Search for the cell housing the specified text and yield its [x, y] center coordinate. 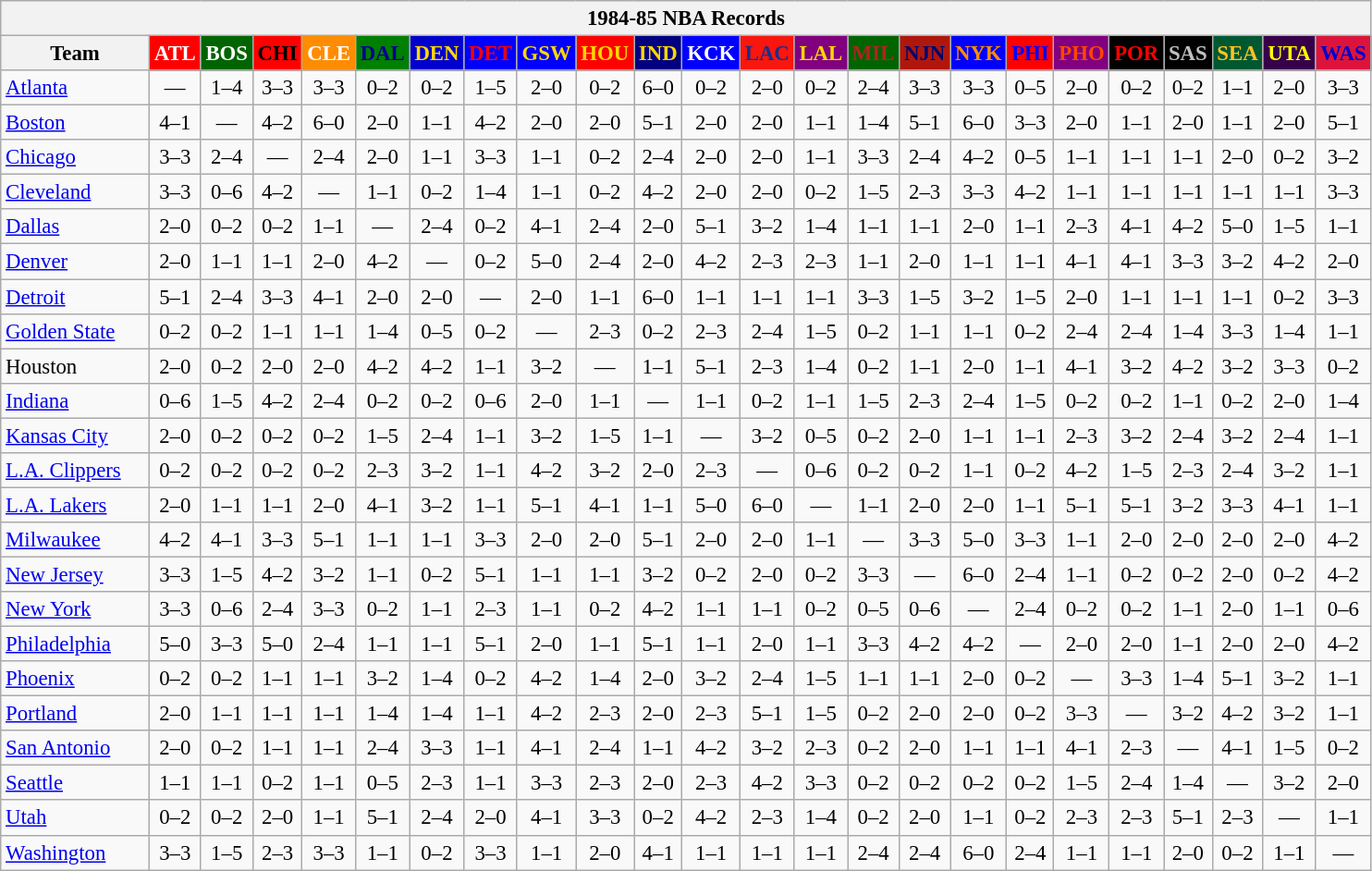
GSW [546, 54]
New York [76, 609]
New Jersey [76, 574]
POR [1137, 54]
SEA [1237, 54]
PHI [1030, 54]
Atlanta [76, 88]
Cleveland [76, 192]
SAS [1188, 54]
PHO [1082, 54]
Chicago [76, 157]
BOS [227, 54]
Detroit [76, 297]
IND [658, 54]
San Antonio [76, 748]
Philadelphia [76, 644]
Phoenix [76, 679]
LAL [821, 54]
WAS [1343, 54]
NJN [925, 54]
Team [76, 54]
CLE [329, 54]
1984-85 NBA Records [686, 18]
Milwaukee [76, 540]
Denver [76, 262]
Dallas [76, 227]
Houston [76, 366]
Washington [76, 853]
Utah [76, 818]
KCK [712, 54]
L.A. Clippers [76, 471]
L.A. Lakers [76, 505]
NYK [978, 54]
MIL [874, 54]
Golden State [76, 331]
Boston [76, 123]
HOU [605, 54]
ATL [175, 54]
DAL [383, 54]
UTA [1289, 54]
Indiana [76, 400]
LAC [767, 54]
DET [490, 54]
Seattle [76, 783]
Portland [76, 714]
Kansas City [76, 435]
CHI [277, 54]
DEN [436, 54]
